Pinpoint the cell where the given text exists, returning its [x, y] midpoint coordinate. 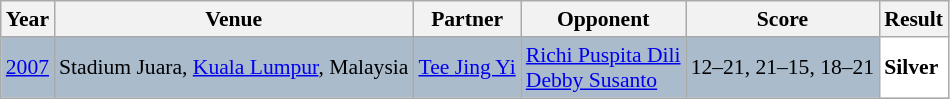
Stadium Juara, Kuala Lumpur, Malaysia [234, 68]
Opponent [604, 19]
Richi Puspita Dili Debby Susanto [604, 68]
Year [28, 19]
Score [783, 19]
Silver [914, 68]
Tee Jing Yi [466, 68]
12–21, 21–15, 18–21 [783, 68]
Result [914, 19]
Partner [466, 19]
2007 [28, 68]
Venue [234, 19]
